Extract the [X, Y] coordinate from the center of the cell holding the provided text.  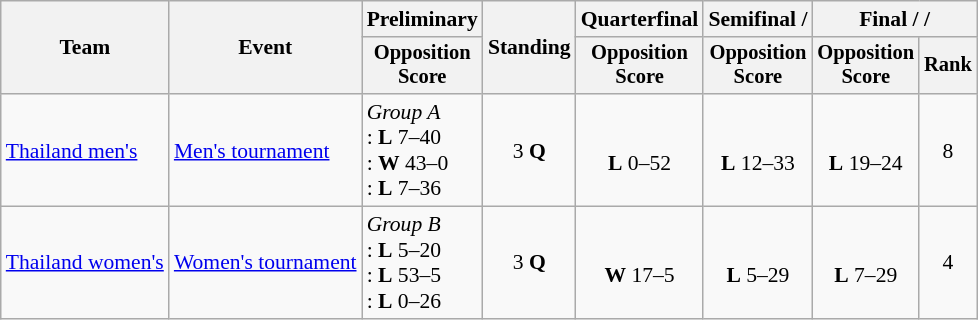
Men's tournament [266, 150]
Preliminary [422, 19]
4 [948, 263]
Quarterfinal [640, 19]
L 19–24 [866, 150]
8 [948, 150]
L 5–29 [758, 263]
L 12–33 [758, 150]
Semifinal / [758, 19]
Women's tournament [266, 263]
Rank [948, 66]
Group A: L 7–40: W 43–0: L 7–36 [422, 150]
Team [85, 48]
L 7–29 [866, 263]
Thailand men's [85, 150]
Final / / [894, 19]
L 0–52 [640, 150]
Thailand women's [85, 263]
W 17–5 [640, 263]
Standing [530, 48]
Event [266, 48]
Group B: L 5–20: L 53–5: L 0–26 [422, 263]
